Provide the [X, Y] coordinate of the cell's center where the given text is located.  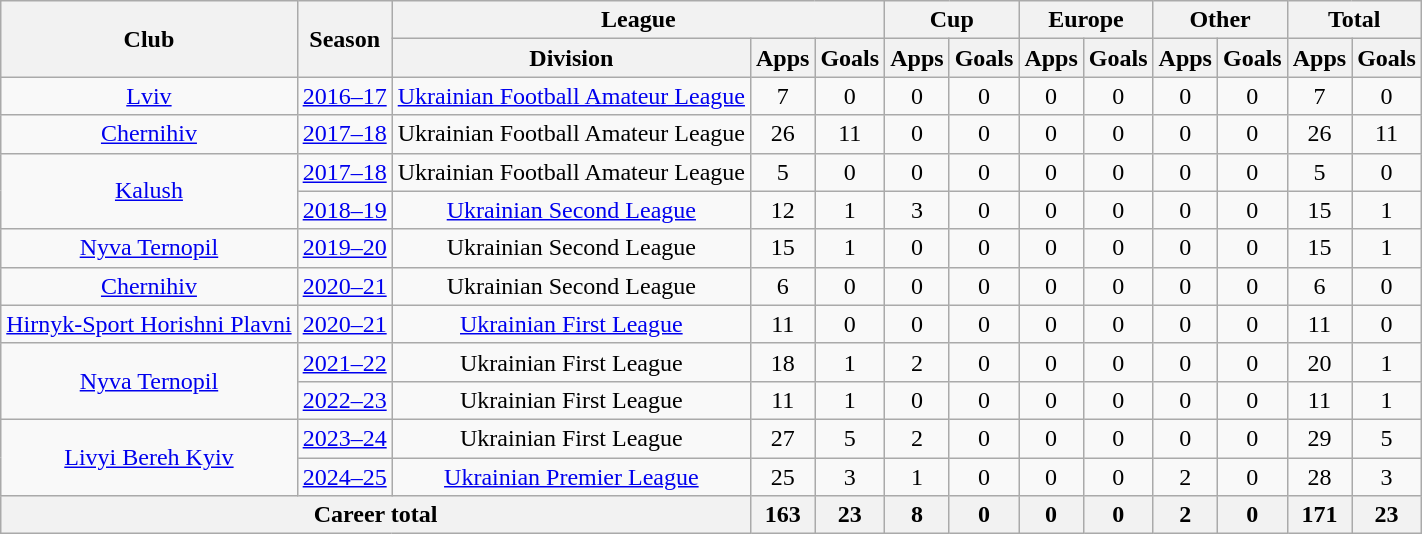
Club [149, 39]
Other [1220, 20]
2018–19 [344, 210]
2021–22 [344, 362]
Cup [952, 20]
2016–17 [344, 96]
163 [782, 515]
171 [1319, 515]
Kalush [149, 191]
Europe [1086, 20]
Division [571, 58]
28 [1319, 477]
Lviv [149, 96]
2022–23 [344, 400]
Career total [376, 515]
Hirnyk-Sport Horishni Plavni [149, 324]
12 [782, 210]
Livyi Bereh Kyiv [149, 457]
2024–25 [344, 477]
Season [344, 39]
8 [917, 515]
League [638, 20]
27 [782, 438]
Total [1354, 20]
2023–24 [344, 438]
Ukrainian Premier League [571, 477]
20 [1319, 362]
18 [782, 362]
29 [1319, 438]
25 [782, 477]
2019–20 [344, 248]
